Extract the [x, y] coordinate from the center of the cell holding the provided text.  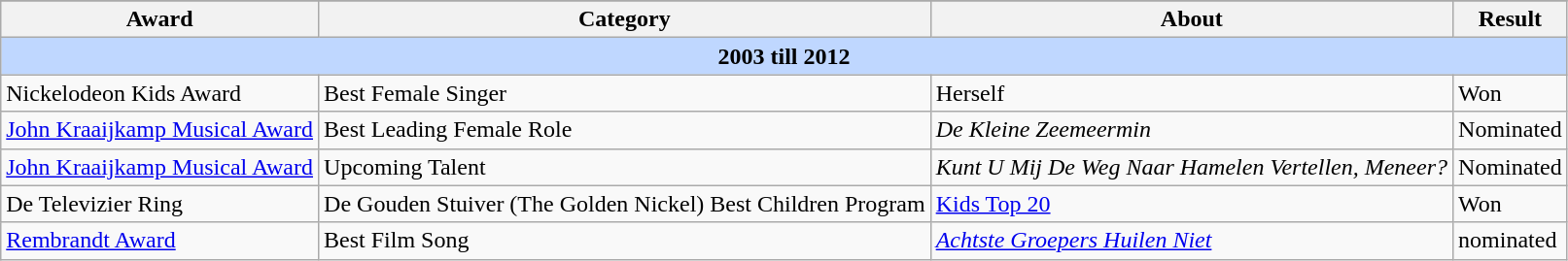
Category [625, 19]
Achtste Groepers Huilen Niet [1192, 241]
About [1192, 19]
Best Female Singer [625, 93]
Best Leading Female Role [625, 130]
Nickelodeon Kids Award [159, 93]
De Kleine Zeemeermin [1192, 130]
2003 till 2012 [784, 56]
Result [1511, 19]
De Gouden Stuiver (The Golden Nickel) Best Children Program [625, 204]
Herself [1192, 93]
Upcoming Talent [625, 167]
nominated [1511, 241]
Award [159, 19]
Rembrandt Award [159, 241]
De Televizier Ring [159, 204]
Kunt U Mij De Weg Naar Hamelen Vertellen, Meneer? [1192, 167]
Best Film Song [625, 241]
Kids Top 20 [1192, 204]
